Find where the given text appears and provide that cell's center as (X, Y) coordinate. 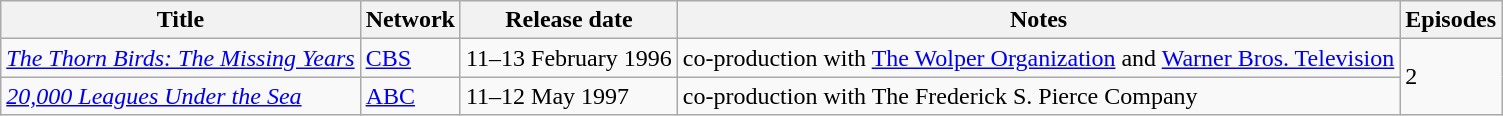
Release date (568, 20)
Network (410, 20)
11–13 February 1996 (568, 58)
CBS (410, 58)
Title (180, 20)
The Thorn Birds: The Missing Years (180, 58)
Episodes (1451, 20)
20,000 Leagues Under the Sea (180, 96)
2 (1451, 77)
co-production with The Frederick S. Pierce Company (1038, 96)
ABC (410, 96)
Notes (1038, 20)
11–12 May 1997 (568, 96)
co-production with The Wolper Organization and Warner Bros. Television (1038, 58)
